For the text-containing cell, return its midpoint in (x, y) coordinate format. 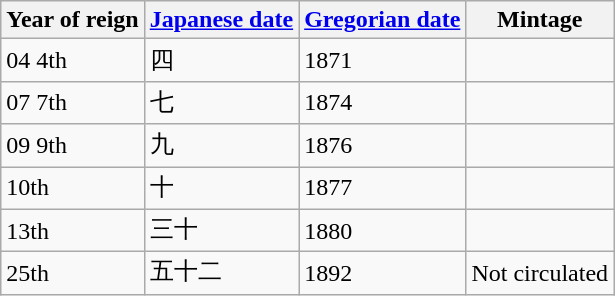
十 (221, 188)
Gregorian date (382, 20)
1874 (382, 102)
04 4th (72, 60)
10th (72, 188)
四 (221, 60)
07 7th (72, 102)
九 (221, 146)
Year of reign (72, 20)
09 9th (72, 146)
Japanese date (221, 20)
13th (72, 230)
25th (72, 274)
七 (221, 102)
Mintage (540, 20)
1892 (382, 274)
三十 (221, 230)
1877 (382, 188)
1880 (382, 230)
五十二 (221, 274)
Not circulated (540, 274)
1876 (382, 146)
1871 (382, 60)
